Locate the cell with the specified text and output its (X, Y) center coordinate. 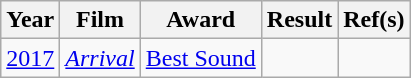
Result (299, 20)
2017 (30, 58)
Ref(s) (374, 20)
Award (200, 20)
Film (100, 20)
Year (30, 20)
Arrival (100, 58)
Best Sound (200, 58)
